Extract the [x, y] coordinate from the center of the cell holding the provided text.  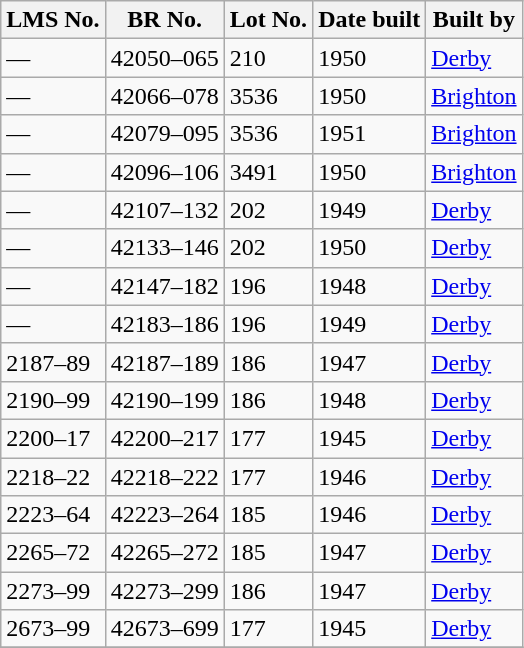
42200–217 [164, 438]
BR No. [164, 20]
LMS No. [53, 20]
2673–99 [53, 629]
2223–64 [53, 515]
Date built [370, 20]
Built by [474, 20]
42147–182 [164, 286]
42218–222 [164, 477]
2218–22 [53, 477]
1951 [370, 134]
42096–106 [164, 172]
Lot No. [268, 20]
2190–99 [53, 400]
42183–186 [164, 324]
2265–72 [53, 553]
42190–199 [164, 400]
42673–699 [164, 629]
42273–299 [164, 591]
2273–99 [53, 591]
42050–065 [164, 58]
42079–095 [164, 134]
42187–189 [164, 362]
42223–264 [164, 515]
2187–89 [53, 362]
210 [268, 58]
42133–146 [164, 248]
42265–272 [164, 553]
42066–078 [164, 96]
2200–17 [53, 438]
3491 [268, 172]
42107–132 [164, 210]
